Detect which cell encompasses the target text, then output its [X, Y] center coordinate. 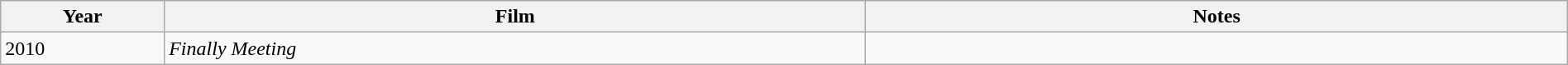
Notes [1217, 17]
2010 [83, 48]
Film [515, 17]
Year [83, 17]
Finally Meeting [515, 48]
